Extract the [X, Y] coordinate from the center of the cell holding the provided text.  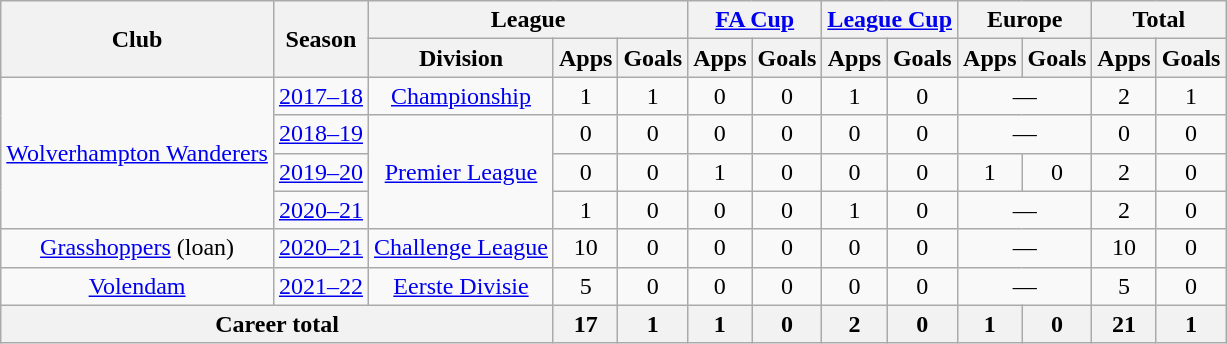
Grasshoppers (loan) [138, 248]
Division [460, 58]
Challenge League [460, 248]
Premier League [460, 172]
21 [1124, 324]
Volendam [138, 286]
Wolverhampton Wanderers [138, 153]
Total [1159, 20]
2021–22 [320, 286]
Club [138, 39]
League Cup [890, 20]
Europe [1025, 20]
17 [585, 324]
Eerste Divisie [460, 286]
2019–20 [320, 172]
FA Cup [755, 20]
League [528, 20]
Championship [460, 96]
Career total [278, 324]
2017–18 [320, 96]
Season [320, 39]
2018–19 [320, 134]
